Determine the (X, Y) coordinate at the center of the cell enclosing the given text.  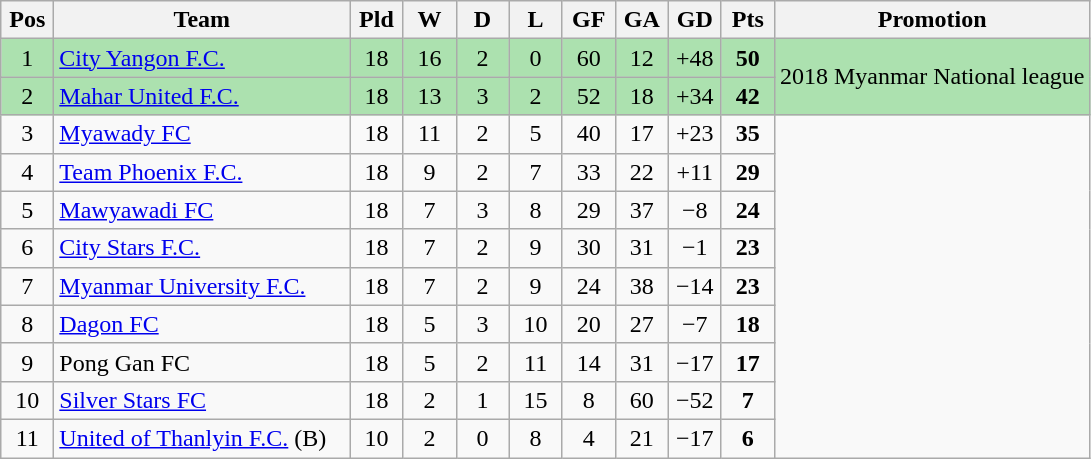
13 (430, 96)
L (536, 20)
Pts (748, 20)
GA (642, 20)
14 (588, 362)
22 (642, 172)
Team Phoenix F.C. (202, 172)
52 (588, 96)
United of Thanlyin F.C. (B) (202, 438)
Pld (376, 20)
16 (430, 58)
2018 Myanmar National league (932, 77)
33 (588, 172)
Myawady FC (202, 134)
20 (588, 324)
Myanmar University F.C. (202, 286)
Promotion (932, 20)
35 (748, 134)
15 (536, 400)
GD (694, 20)
21 (642, 438)
City Yangon F.C. (202, 58)
Pong Gan FC (202, 362)
50 (748, 58)
City Stars F.C. (202, 248)
38 (642, 286)
−8 (694, 210)
Silver Stars FC (202, 400)
+11 (694, 172)
−7 (694, 324)
D (482, 20)
Dagon FC (202, 324)
GF (588, 20)
Mawyawadi FC (202, 210)
27 (642, 324)
37 (642, 210)
Mahar United F.C. (202, 96)
42 (748, 96)
+48 (694, 58)
−52 (694, 400)
Team (202, 20)
30 (588, 248)
40 (588, 134)
+23 (694, 134)
12 (642, 58)
W (430, 20)
Pos (28, 20)
−1 (694, 248)
−14 (694, 286)
+34 (694, 96)
